Detect which cell encompasses the target text, then output its (x, y) center coordinate. 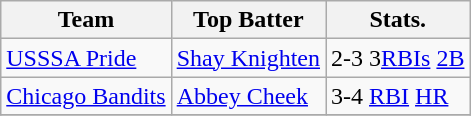
Shay Knighten (248, 58)
Abbey Cheek (248, 96)
2-3 3RBIs 2B (398, 58)
Chicago Bandits (86, 96)
USSSA Pride (86, 58)
Team (86, 20)
Stats. (398, 20)
Top Batter (248, 20)
3-4 RBI HR (398, 96)
